Identify which cell holds the provided text, then report its (x, y) central coordinate. 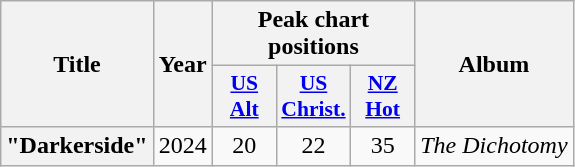
35 (383, 146)
"Darkerside" (77, 146)
USAlt (244, 96)
USChrist. (313, 96)
Title (77, 64)
22 (313, 146)
Peak chart positions (314, 34)
The Dichotomy (494, 146)
2024 (182, 146)
NZHot (383, 96)
Album (494, 64)
Year (182, 64)
20 (244, 146)
